Pinpoint the cell where the given text exists, returning its [X, Y] midpoint coordinate. 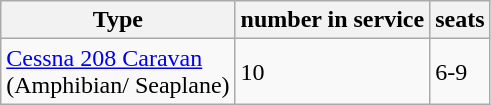
number in service [332, 20]
6-9 [460, 72]
seats [460, 20]
Cessna 208 Caravan(Amphibian/ Seaplane) [118, 72]
10 [332, 72]
Type [118, 20]
